Pinpoint the cell where the given text exists, returning its [X, Y] midpoint coordinate. 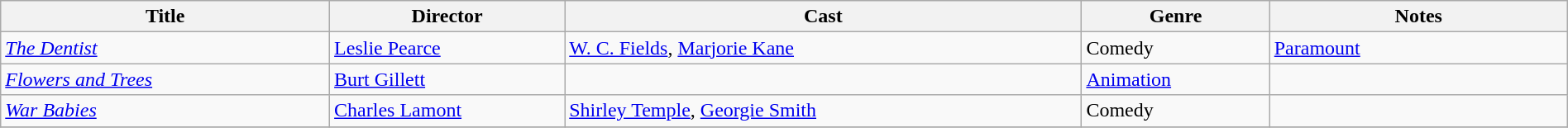
Paramount [1418, 48]
Leslie Pearce [447, 48]
Flowers and Trees [165, 79]
Genre [1176, 17]
Animation [1176, 79]
Notes [1418, 17]
Cast [824, 17]
Shirley Temple, Georgie Smith [824, 111]
Director [447, 17]
W. C. Fields, Marjorie Kane [824, 48]
Charles Lamont [447, 111]
War Babies [165, 111]
The Dentist [165, 48]
Burt Gillett [447, 79]
Title [165, 17]
